Locate the cell with the specified text and output its [X, Y] center coordinate. 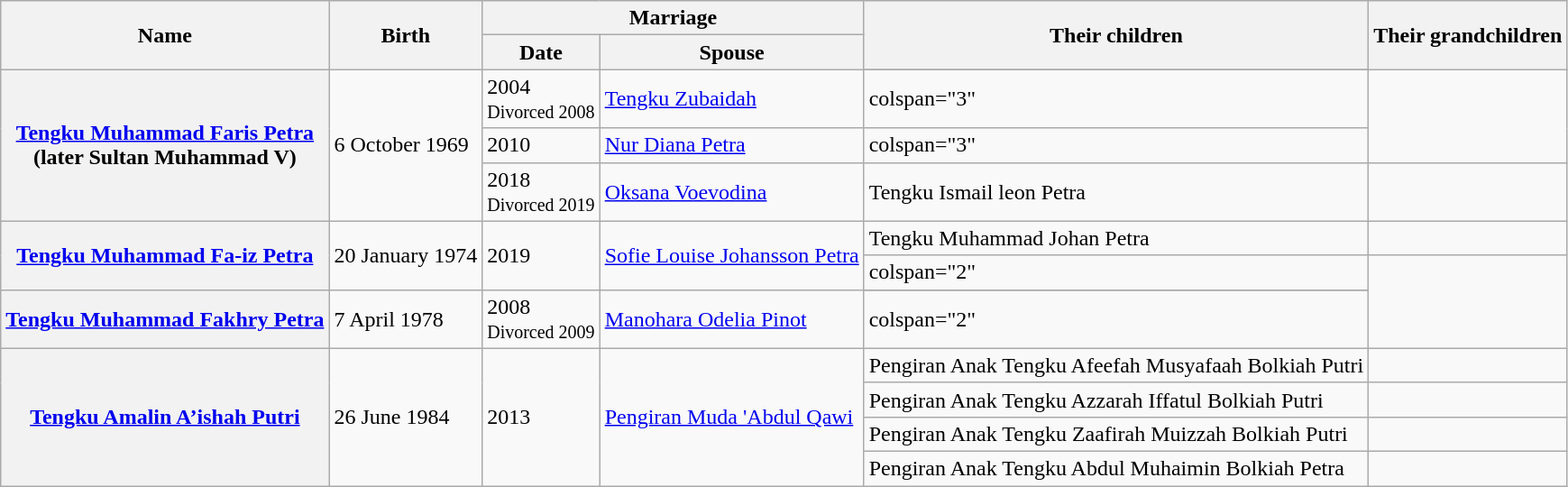
Tengku Muhammad Faris Petra(later Sultan Muhammad V) [165, 145]
2013 [541, 417]
20 January 1974 [406, 255]
Sofie Louise Johansson Petra [732, 255]
2018Divorced 2019 [541, 191]
Tengku Muhammad Johan Petra [1116, 238]
Pengiran Muda 'Abdul Qawi [732, 417]
2004Divorced 2008 [541, 99]
Pengiran Anak Tengku Afeefah Musyafaah Bolkiah Putri [1116, 365]
Marriage [673, 18]
Oksana Voevodina [732, 191]
Pengiran Anak Tengku Zaafirah Muizzah Bolkiah Putri [1116, 434]
7 April 1978 [406, 319]
26 June 1984 [406, 417]
6 October 1969 [406, 145]
Tengku Muhammad Fa-iz Petra [165, 255]
2010 [541, 145]
Pengiran Anak Tengku Abdul Muhaimin Bolkiah Petra [1116, 468]
Spouse [732, 52]
Pengiran Anak Tengku Azzarah Iffatul Bolkiah Putri [1116, 400]
Tengku Amalin A’ishah Putri [165, 417]
Tengku Muhammad Fakhry Petra [165, 319]
2008Divorced 2009 [541, 319]
Nur Diana Petra [732, 145]
Date [541, 52]
Birth [406, 35]
Tengku Zubaidah [732, 99]
2019 [541, 255]
Their grandchildren [1468, 35]
Name [165, 35]
Their children [1116, 35]
Tengku Ismail leon Petra [1116, 191]
Manohara Odelia Pinot [732, 319]
